Find where the given text appears and provide that cell's center as (x, y) coordinate. 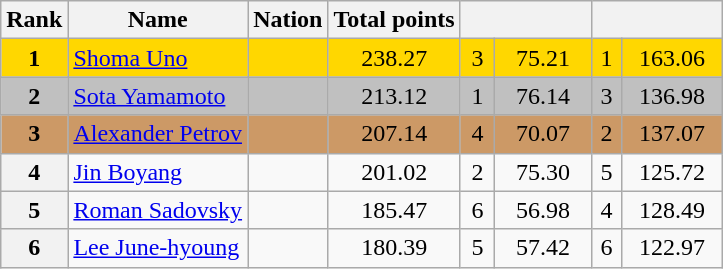
185.47 (394, 210)
57.42 (544, 248)
137.07 (672, 134)
70.07 (544, 134)
75.30 (544, 172)
238.27 (394, 58)
180.39 (394, 248)
Jin Boyang (158, 172)
Alexander Petrov (158, 134)
Shoma Uno (158, 58)
Roman Sadovsky (158, 210)
128.49 (672, 210)
Total points (394, 20)
125.72 (672, 172)
213.12 (394, 96)
76.14 (544, 96)
207.14 (394, 134)
56.98 (544, 210)
Name (158, 20)
136.98 (672, 96)
163.06 (672, 58)
Rank (34, 20)
Lee June-hyoung (158, 248)
122.97 (672, 248)
Sota Yamamoto (158, 96)
201.02 (394, 172)
Nation (288, 20)
75.21 (544, 58)
